Pinpoint the cell where the given text exists, returning its [x, y] midpoint coordinate. 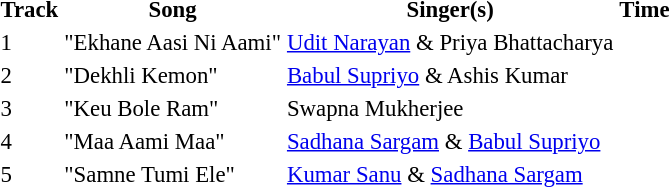
"Dekhli Kemon" [173, 75]
"Keu Bole Ram" [173, 108]
"Ekhane Aasi Ni Aami" [173, 42]
Babul Supriyo & Ashis Kumar [450, 75]
Swapna Mukherjee [450, 108]
Udit Narayan & Priya Bhattacharya [450, 42]
Sadhana Sargam & Babul Supriyo [450, 141]
"Maa Aami Maa" [173, 141]
